Return the [x, y] coordinate for the center point of the cell that contains the specified text.  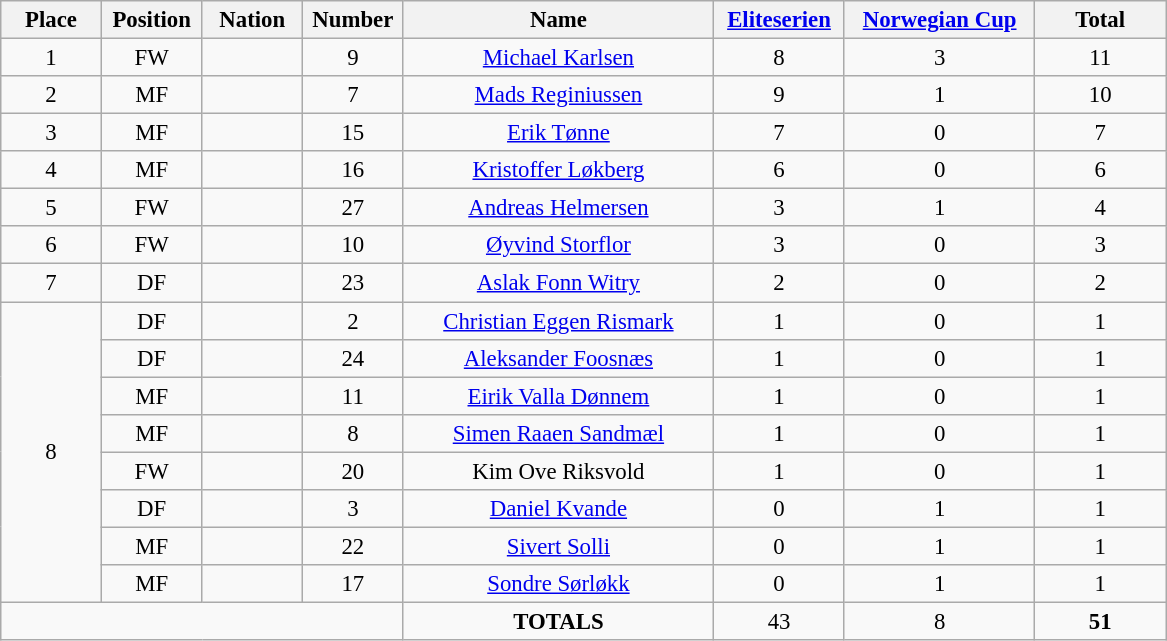
Eirik Valla Dønnem [558, 396]
TOTALS [558, 621]
Michael Karlsen [558, 58]
24 [354, 358]
27 [354, 208]
Simen Raaen Sandmæl [558, 433]
Sondre Sørløkk [558, 584]
Mads Reginiussen [558, 95]
Eliteserien [780, 20]
Nation [252, 20]
Number [354, 20]
16 [354, 170]
43 [780, 621]
Øyvind Storflor [558, 245]
Christian Eggen Rismark [558, 321]
Norwegian Cup [940, 20]
51 [1100, 621]
22 [354, 546]
Position [152, 20]
Total [1100, 20]
20 [354, 471]
Erik Tønne [558, 133]
Aslak Fonn Witry [558, 283]
17 [354, 584]
23 [354, 283]
15 [354, 133]
Name [558, 20]
Kristoffer Løkberg [558, 170]
Kim Ove Riksvold [558, 471]
Place [52, 20]
Daniel Kvande [558, 509]
Andreas Helmersen [558, 208]
5 [52, 208]
Sivert Solli [558, 546]
Aleksander Foosnæs [558, 358]
